Provide the [x, y] coordinate of the cell's center where the given text is located.  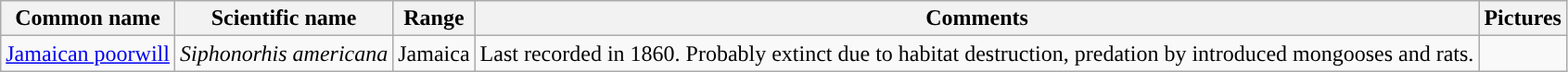
Jamaica [434, 54]
Scientific name [284, 18]
Common name [88, 18]
Siphonorhis americana [284, 54]
Pictures [1523, 18]
Comments [977, 18]
Range [434, 18]
Jamaican poorwill [88, 54]
Last recorded in 1860. Probably extinct due to habitat destruction, predation by introduced mongooses and rats. [977, 54]
